Detect which cell encompasses the target text, then output its (x, y) center coordinate. 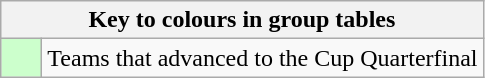
Key to colours in group tables (242, 20)
Teams that advanced to the Cup Quarterfinal (262, 58)
